Determine the (x, y) coordinate at the center of the cell enclosing the given text.  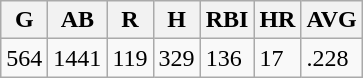
RBI (227, 20)
564 (24, 58)
R (130, 20)
136 (227, 58)
.228 (332, 58)
329 (176, 58)
AB (78, 20)
119 (130, 58)
H (176, 20)
HR (278, 20)
17 (278, 58)
G (24, 20)
1441 (78, 58)
AVG (332, 20)
